Identify which cell holds the provided text, then report its [X, Y] central coordinate. 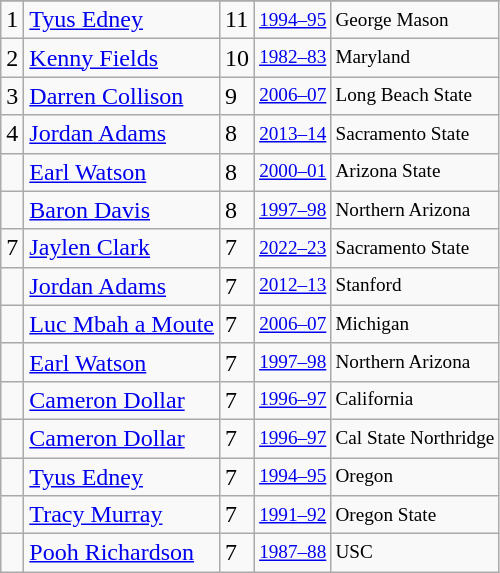
Michigan [415, 324]
2000–01 [293, 172]
4 [12, 134]
1991–92 [293, 515]
Pooh Richardson [122, 553]
3 [12, 96]
Long Beach State [415, 96]
11 [236, 20]
9 [236, 96]
2 [12, 58]
2013–14 [293, 134]
1982–83 [293, 58]
Oregon [415, 477]
2022–23 [293, 248]
2012–13 [293, 286]
Arizona State [415, 172]
1987–88 [293, 553]
1 [12, 20]
Baron Davis [122, 210]
Jaylen Clark [122, 248]
Kenny Fields [122, 58]
Tracy Murray [122, 515]
10 [236, 58]
Maryland [415, 58]
George Mason [415, 20]
Cal State Northridge [415, 438]
Stanford [415, 286]
Darren Collison [122, 96]
USC [415, 553]
California [415, 400]
Luc Mbah a Moute [122, 324]
Oregon State [415, 515]
